For the text-containing cell, return its midpoint in [X, Y] coordinate format. 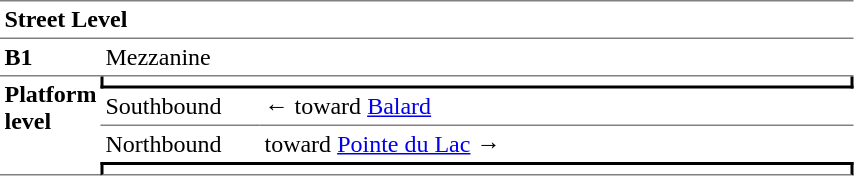
Mezzanine [478, 58]
Northbound [180, 144]
toward Pointe du Lac → [557, 144]
Platform level [50, 126]
Southbound [180, 107]
Street Level [427, 20]
B1 [50, 58]
← toward Balard [557, 107]
